Capture the cell that displays the provided text and extract its (x, y) central coordinate. 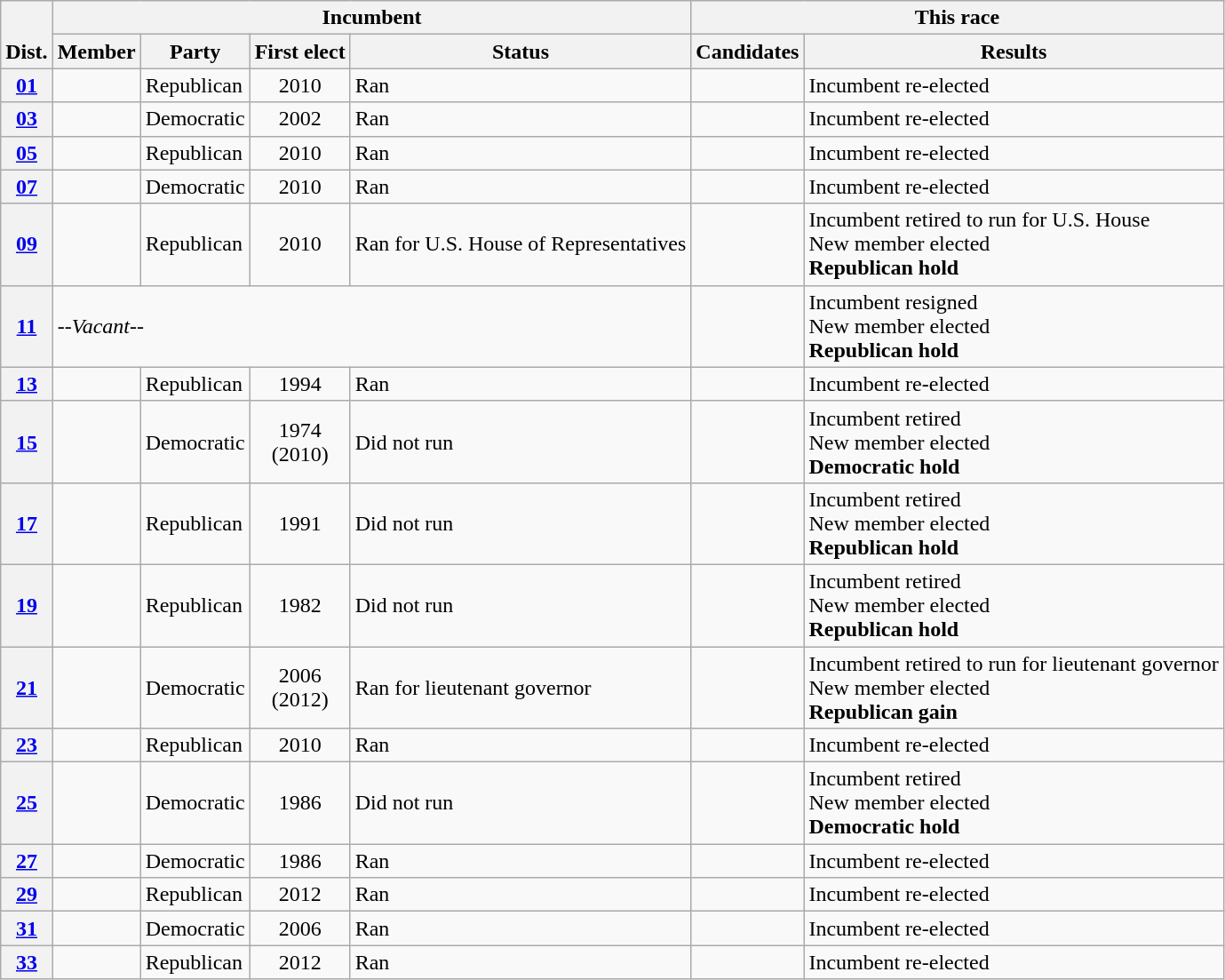
Party (195, 52)
01 (27, 85)
31 (27, 928)
2006 (300, 928)
Ran for U.S. House of Representatives (521, 244)
2006(2012) (300, 688)
15 (27, 442)
Member (96, 52)
This race (958, 18)
Dist. (27, 35)
29 (27, 895)
21 (27, 688)
25 (27, 803)
11 (27, 326)
Incumbent (371, 18)
23 (27, 745)
13 (27, 384)
Incumbent resignedNew member electedRepublican hold (1014, 326)
Incumbent retired to run for lieutenant governorNew member electedRepublican gain (1014, 688)
1974(2010) (300, 442)
09 (27, 244)
07 (27, 187)
19 (27, 605)
1991 (300, 523)
2002 (300, 119)
03 (27, 119)
First elect (300, 52)
Results (1014, 52)
1982 (300, 605)
27 (27, 861)
Status (521, 52)
1994 (300, 384)
33 (27, 962)
Ran for lieutenant governor (521, 688)
17 (27, 523)
Incumbent retired to run for U.S. HouseNew member electedRepublican hold (1014, 244)
--Vacant-- (371, 326)
05 (27, 153)
Candidates (748, 52)
